Find where the given text appears and provide that cell's center as [X, Y] coordinate. 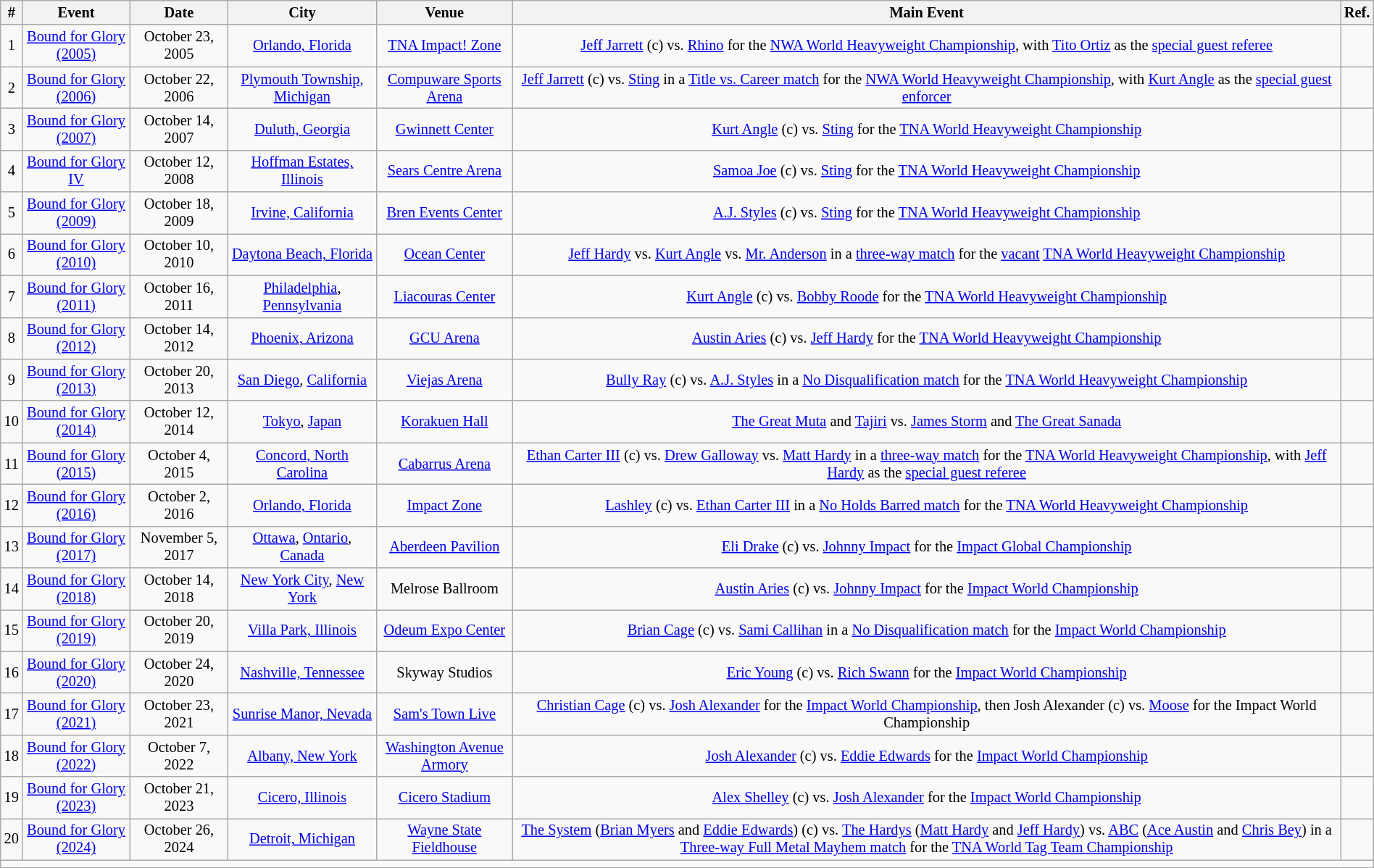
Bound for Glory (2017) [76, 547]
Cicero Stadium [444, 798]
Jeff Jarrett (c) vs. Rhino for the NWA World Heavyweight Championship, with Tito Ortiz as the special guest referee [926, 46]
October 18, 2009 [178, 213]
Korakuen Hall [444, 422]
17 [12, 714]
GCU Arena [444, 338]
October 26, 2024 [178, 839]
Bound for Glory (2023) [76, 798]
Bound for Glory (2019) [76, 630]
Eric Young (c) vs. Rich Swann for the Impact World Championship [926, 672]
October 12, 2014 [178, 422]
19 [12, 798]
October 10, 2010 [178, 254]
November 5, 2017 [178, 547]
Bren Events Center [444, 213]
Bound for Glory (2009) [76, 213]
13 [12, 547]
Bully Ray (c) vs. A.J. Styles in a No Disqualification match for the TNA World Heavyweight Championship [926, 380]
October 20, 2019 [178, 630]
Sunrise Manor, Nevada [303, 714]
15 [12, 630]
Tokyo, Japan [303, 422]
Liacouras Center [444, 296]
October 7, 2022 [178, 756]
Kurt Angle (c) vs. Bobby Roode for the TNA World Heavyweight Championship [926, 296]
Samoa Joe (c) vs. Sting for the TNA World Heavyweight Championship [926, 171]
Ottawa, Ontario, Canada [303, 547]
Eli Drake (c) vs. Johnny Impact for the Impact Global Championship [926, 547]
Main Event [926, 12]
Ocean Center [444, 254]
9 [12, 380]
Cabarrus Arena [444, 464]
Wayne State Fieldhouse [444, 839]
Bound for Glory (2005) [76, 46]
The Great Muta and Tajiri vs. James Storm and The Great Sanada [926, 422]
10 [12, 422]
Sears Centre Arena [444, 171]
Date [178, 12]
16 [12, 672]
Concord, North Carolina [303, 464]
October 14, 2018 [178, 589]
Gwinnett Center [444, 129]
October 23, 2021 [178, 714]
Aberdeen Pavilion [444, 547]
7 [12, 296]
Event [76, 12]
Compuware Sports Arena [444, 88]
Duluth, Georgia [303, 129]
20 [12, 839]
Bound for Glory (2012) [76, 338]
October 22, 2006 [178, 88]
October 16, 2011 [178, 296]
Bound for Glory (2011) [76, 296]
Bound for Glory (2020) [76, 672]
Christian Cage (c) vs. Josh Alexander for the Impact World Championship, then Josh Alexander (c) vs. Moose for the Impact World Championship [926, 714]
Bound for Glory (2022) [76, 756]
Washington Avenue Armory [444, 756]
Bound for Glory (2014) [76, 422]
Melrose Ballroom [444, 589]
TNA Impact! Zone [444, 46]
Bound for Glory (2021) [76, 714]
Bound for Glory (2015) [76, 464]
Cicero, Illinois [303, 798]
11 [12, 464]
Sam's Town Live [444, 714]
Bound for Glory IV [76, 171]
New York City, New York [303, 589]
Jeff Hardy vs. Kurt Angle vs. Mr. Anderson in a three-way match for the vacant TNA World Heavyweight Championship [926, 254]
Viejas Arena [444, 380]
Nashville, Tennessee [303, 672]
October 21, 2023 [178, 798]
Kurt Angle (c) vs. Sting for the TNA World Heavyweight Championship [926, 129]
5 [12, 213]
Philadelphia, Pennsylvania [303, 296]
Venue [444, 12]
Austin Aries (c) vs. Johnny Impact for the Impact World Championship [926, 589]
Bound for Glory (2007) [76, 129]
October 4, 2015 [178, 464]
October 14, 2007 [178, 129]
Bound for Glory (2016) [76, 505]
Skyway Studios [444, 672]
A.J. Styles (c) vs. Sting for the TNA World Heavyweight Championship [926, 213]
Jeff Jarrett (c) vs. Sting in a Title vs. Career match for the NWA World Heavyweight Championship, with Kurt Angle as the special guest enforcer [926, 88]
Ref. [1357, 12]
Villa Park, Illinois [303, 630]
Impact Zone [444, 505]
Phoenix, Arizona [303, 338]
4 [12, 171]
Lashley (c) vs. Ethan Carter III in a No Holds Barred match for the TNA World Heavyweight Championship [926, 505]
October 23, 2005 [178, 46]
Odeum Expo Center [444, 630]
October 14, 2012 [178, 338]
3 [12, 129]
October 20, 2013 [178, 380]
2 [12, 88]
8 [12, 338]
18 [12, 756]
Plymouth Township, Michigan [303, 88]
Bound for Glory (2006) [76, 88]
Bound for Glory (2018) [76, 589]
October 12, 2008 [178, 171]
October 24, 2020 [178, 672]
San Diego, California [303, 380]
Daytona Beach, Florida [303, 254]
1 [12, 46]
Bound for Glory (2024) [76, 839]
Brian Cage (c) vs. Sami Callihan in a No Disqualification match for the Impact World Championship [926, 630]
Austin Aries (c) vs. Jeff Hardy for the TNA World Heavyweight Championship [926, 338]
12 [12, 505]
City [303, 12]
Hoffman Estates, Illinois [303, 171]
14 [12, 589]
Bound for Glory (2013) [76, 380]
# [12, 12]
Irvine, California [303, 213]
Albany, New York [303, 756]
Alex Shelley (c) vs. Josh Alexander for the Impact World Championship [926, 798]
Bound for Glory (2010) [76, 254]
Josh Alexander (c) vs. Eddie Edwards for the Impact World Championship [926, 756]
October 2, 2016 [178, 505]
Detroit, Michigan [303, 839]
6 [12, 254]
